Return [X, Y] of the center of cell containing provided text 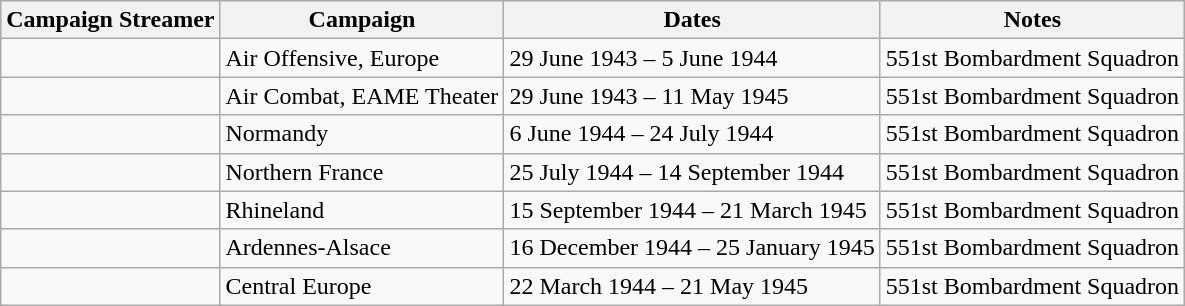
Rhineland [362, 210]
22 March 1944 – 21 May 1945 [692, 286]
Campaign [362, 20]
25 July 1944 – 14 September 1944 [692, 172]
16 December 1944 – 25 January 1945 [692, 248]
Air Combat, EAME Theater [362, 96]
29 June 1943 – 5 June 1944 [692, 58]
Notes [1032, 20]
6 June 1944 – 24 July 1944 [692, 134]
29 June 1943 – 11 May 1945 [692, 96]
15 September 1944 – 21 March 1945 [692, 210]
Central Europe [362, 286]
Northern France [362, 172]
Normandy [362, 134]
Dates [692, 20]
Air Offensive, Europe [362, 58]
Campaign Streamer [110, 20]
Ardennes-Alsace [362, 248]
